Extract the (x, y) coordinate from the center of the cell holding the provided text.  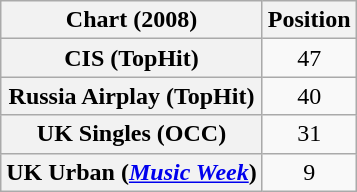
40 (309, 96)
UK Urban (Music Week) (132, 172)
9 (309, 172)
Chart (2008) (132, 20)
31 (309, 134)
UK Singles (OCC) (132, 134)
Position (309, 20)
CIS (TopHit) (132, 58)
Russia Airplay (TopHit) (132, 96)
47 (309, 58)
